Detect which cell encompasses the target text, then output its (x, y) center coordinate. 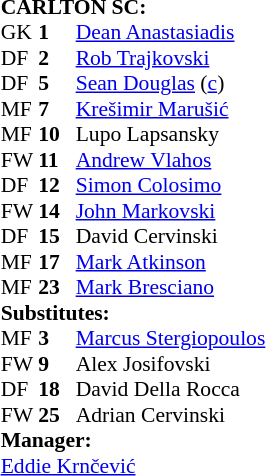
Mark Atkinson (171, 262)
Rob Trajkovski (171, 58)
3 (57, 339)
Lupo Lapsansky (171, 135)
1 (57, 33)
Substitutes: (134, 313)
Andrew Vlahos (171, 160)
John Markovski (171, 211)
Sean Douglas (c) (171, 83)
17 (57, 262)
Dean Anastasiadis (171, 33)
Mark Bresciano (171, 287)
Simon Colosimo (171, 185)
9 (57, 364)
25 (57, 415)
14 (57, 211)
Adrian Cervinski (171, 415)
18 (57, 389)
Manager: (134, 441)
GK (20, 33)
10 (57, 135)
David Cervinski (171, 237)
Alex Josifovski (171, 364)
Marcus Stergiopoulos (171, 339)
5 (57, 83)
David Della Rocca (171, 389)
12 (57, 185)
2 (57, 58)
11 (57, 160)
Krešimir Marušić (171, 109)
23 (57, 287)
7 (57, 109)
15 (57, 237)
